Return (x, y) of the center of cell containing provided text 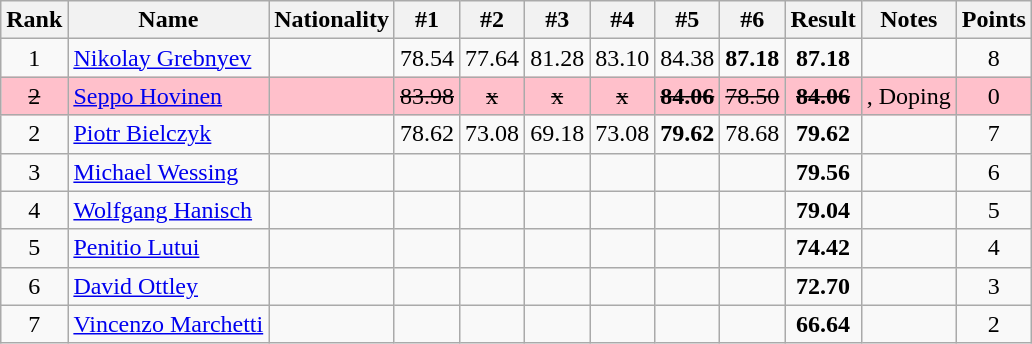
79.04 (823, 210)
66.64 (823, 324)
#4 (622, 20)
1 (34, 58)
83.10 (622, 58)
#2 (492, 20)
Nikolay Grebnyev (168, 58)
, Doping (908, 96)
Vincenzo Marchetti (168, 324)
Michael Wessing (168, 172)
Wolfgang Hanisch (168, 210)
Penitio Lutui (168, 248)
#1 (426, 20)
78.68 (752, 134)
#5 (688, 20)
83.98 (426, 96)
#3 (558, 20)
Nationality (332, 20)
79.56 (823, 172)
Rank (34, 20)
Piotr Bielczyk (168, 134)
72.70 (823, 286)
8 (994, 58)
74.42 (823, 248)
#6 (752, 20)
78.62 (426, 134)
69.18 (558, 134)
81.28 (558, 58)
84.38 (688, 58)
Points (994, 20)
Result (823, 20)
78.54 (426, 58)
David Ottley (168, 286)
Name (168, 20)
Seppo Hovinen (168, 96)
77.64 (492, 58)
0 (994, 96)
78.50 (752, 96)
Notes (908, 20)
